Pinpoint the cell where the given text exists, returning its (X, Y) midpoint coordinate. 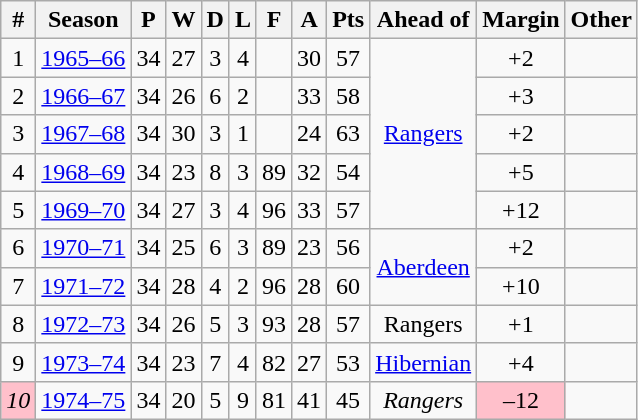
Ahead of (424, 20)
+10 (521, 286)
54 (348, 172)
# (18, 20)
56 (348, 248)
+1 (521, 324)
A (310, 20)
24 (310, 134)
1965–66 (84, 58)
Hibernian (424, 362)
Pts (348, 20)
1971–72 (84, 286)
D (215, 20)
1968–69 (84, 172)
41 (310, 400)
81 (274, 400)
1970–71 (84, 248)
60 (348, 286)
F (274, 20)
Other (601, 20)
L (242, 20)
1973–74 (84, 362)
45 (348, 400)
+5 (521, 172)
W (184, 20)
1967–68 (84, 134)
1966–67 (84, 96)
+4 (521, 362)
1969–70 (84, 210)
63 (348, 134)
+12 (521, 210)
Margin (521, 20)
20 (184, 400)
+3 (521, 96)
25 (184, 248)
–12 (521, 400)
82 (274, 362)
93 (274, 324)
Season (84, 20)
1974–75 (84, 400)
10 (18, 400)
Aberdeen (424, 267)
P (148, 20)
53 (348, 362)
58 (348, 96)
1972–73 (84, 324)
32 (310, 172)
